Provide the [X, Y] coordinate of the cell's center where the given text is located.  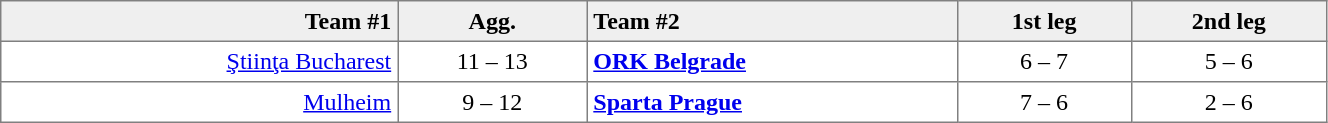
Team #1 [200, 21]
Agg. [492, 21]
Ştiinţa Bucharest [200, 61]
Mulheim [200, 102]
2nd leg [1228, 21]
ORK Belgrade [772, 61]
5 – 6 [1228, 61]
7 – 6 [1044, 102]
Sparta Prague [772, 102]
1st leg [1044, 21]
6 – 7 [1044, 61]
Team #2 [772, 21]
11 – 13 [492, 61]
2 – 6 [1228, 102]
9 – 12 [492, 102]
